Pinpoint the cell where the given text exists, returning its (x, y) midpoint coordinate. 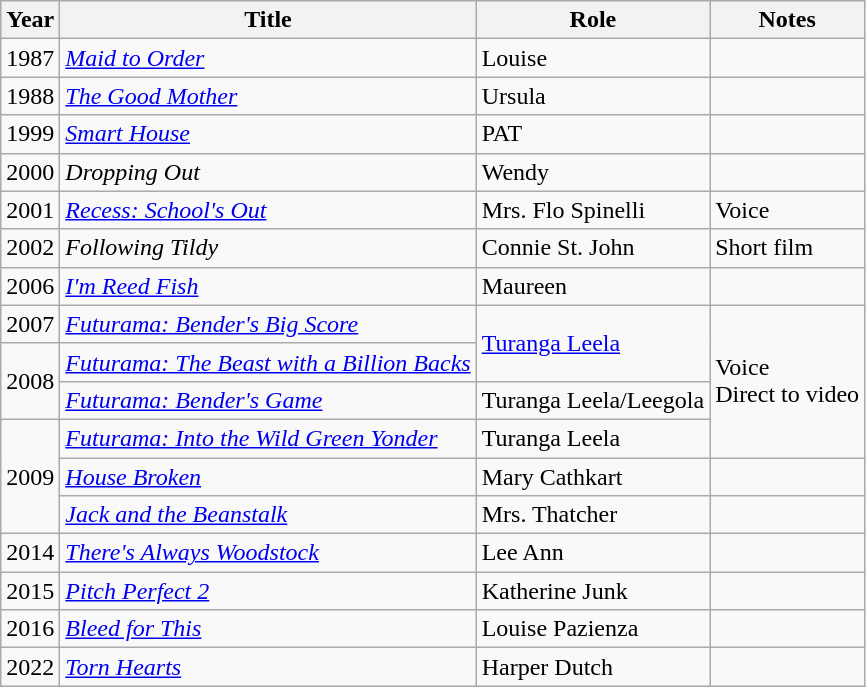
2008 (30, 381)
2002 (30, 248)
Year (30, 20)
2015 (30, 591)
Torn Hearts (268, 667)
PAT (592, 134)
1999 (30, 134)
Katherine Junk (592, 591)
House Broken (268, 477)
I'm Reed Fish (268, 286)
Mrs. Flo Spinelli (592, 210)
Ursula (592, 96)
Lee Ann (592, 553)
Mrs. Thatcher (592, 515)
Louise (592, 58)
Bleed for This (268, 629)
Futurama: The Beast with a Billion Backs (268, 362)
Wendy (592, 172)
2001 (30, 210)
Title (268, 20)
Mary Cathkart (592, 477)
Maid to Order (268, 58)
Pitch Perfect 2 (268, 591)
2007 (30, 324)
Following Tildy (268, 248)
Harper Dutch (592, 667)
Notes (788, 20)
2016 (30, 629)
2000 (30, 172)
2009 (30, 476)
Recess: School's Out (268, 210)
Short film (788, 248)
Louise Pazienza (592, 629)
Turanga Leela/Leegola (592, 400)
There's Always Woodstock (268, 553)
Futurama: Into the Wild Green Yonder (268, 438)
Dropping Out (268, 172)
Futurama: Bender's Big Score (268, 324)
2006 (30, 286)
2014 (30, 553)
VoiceDirect to video (788, 381)
The Good Mother (268, 96)
2022 (30, 667)
Futurama: Bender's Game (268, 400)
1988 (30, 96)
Maureen (592, 286)
Connie St. John (592, 248)
Smart House (268, 134)
Voice (788, 210)
Role (592, 20)
1987 (30, 58)
Jack and the Beanstalk (268, 515)
